Capture the cell that displays the provided text and extract its [X, Y] central coordinate. 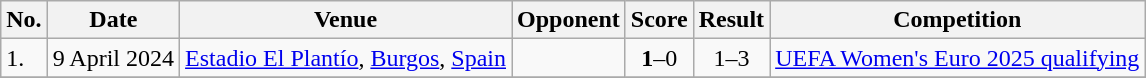
Opponent [569, 20]
1. [24, 58]
Result [731, 20]
Score [659, 20]
Competition [958, 20]
1–3 [731, 58]
9 April 2024 [113, 58]
UEFA Women's Euro 2025 qualifying [958, 58]
1–0 [659, 58]
Estadio El Plantío, Burgos, Spain [346, 58]
No. [24, 20]
Venue [346, 20]
Date [113, 20]
